Output the (x, y) coordinate of the center of the cell containing the given text.  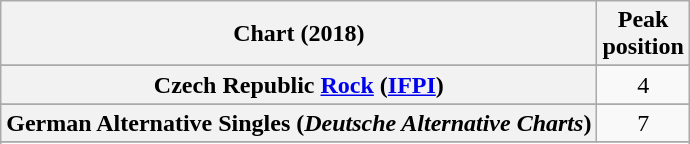
German Alternative Singles (Deutsche Alternative Charts) (299, 123)
Peakposition (643, 34)
4 (643, 85)
Czech Republic Rock (IFPI) (299, 85)
7 (643, 123)
Chart (2018) (299, 34)
